Identify which cell holds the provided text, then report its (X, Y) central coordinate. 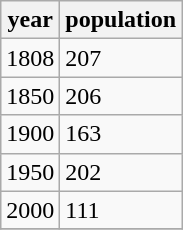
207 (121, 58)
year (30, 20)
202 (121, 172)
1808 (30, 58)
206 (121, 96)
2000 (30, 210)
1850 (30, 96)
111 (121, 210)
1950 (30, 172)
1900 (30, 134)
163 (121, 134)
population (121, 20)
